Identify which cell holds the provided text, then report its (x, y) central coordinate. 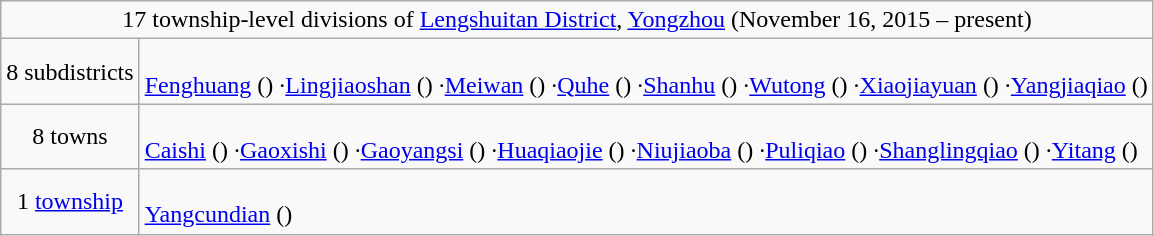
Caishi () ·Gaoxishi () ·Gaoyangsi () ·Huaqiaojie () ·Niujiaoba () ·Puliqiao () ·Shanglingqiao () ·Yitang () (646, 136)
17 township-level divisions of Lengshuitan District, Yongzhou (November 16, 2015 – present) (578, 20)
Yangcundian () (646, 202)
8 towns (70, 136)
Fenghuang () ·Lingjiaoshan () ·Meiwan () ·Quhe () ·Shanhu () ·Wutong () ·Xiaojiayuan () ·Yangjiaqiao () (646, 72)
1 township (70, 202)
8 subdistricts (70, 72)
